Identify which cell holds the provided text, then report its [X, Y] central coordinate. 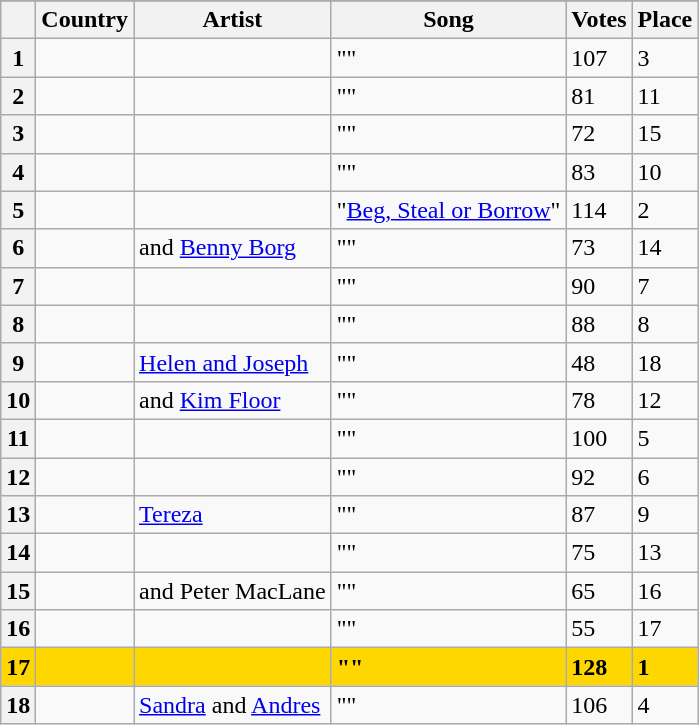
88 [599, 324]
78 [599, 400]
100 [599, 438]
Sandra and Andres [233, 705]
Country [85, 20]
128 [599, 667]
92 [599, 477]
107 [599, 58]
"Beg, Steal or Borrow" [448, 210]
Place [665, 20]
and Benny Borg [233, 248]
87 [599, 515]
48 [599, 362]
75 [599, 553]
72 [599, 134]
55 [599, 629]
65 [599, 591]
Votes [599, 20]
73 [599, 248]
Artist [233, 20]
83 [599, 172]
and Kim Floor [233, 400]
Tereza [233, 515]
81 [599, 96]
106 [599, 705]
Helen and Joseph [233, 362]
90 [599, 286]
and Peter MacLane [233, 591]
114 [599, 210]
Song [448, 20]
